For the text-containing cell, return its midpoint in (x, y) coordinate format. 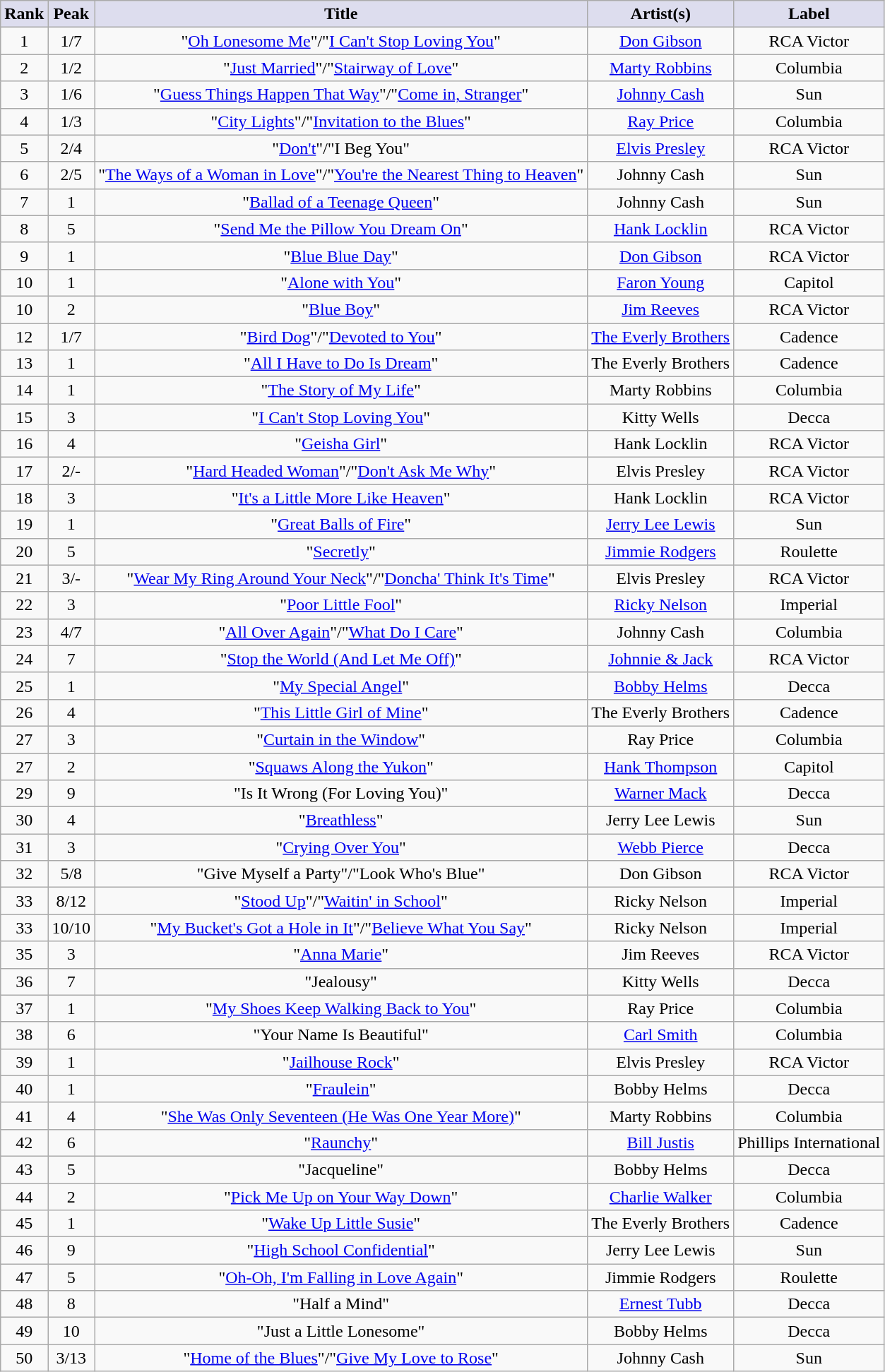
"Half a Mind" (341, 1304)
"Home of the Blues"/"Give My Love to Rose" (341, 1358)
Webb Pierce (661, 847)
1/2 (71, 68)
3/- (71, 578)
25 (24, 686)
"Is It Wrong (For Loving You)" (341, 794)
"The Story of My Life" (341, 390)
"Jacqueline" (341, 1169)
42 (24, 1143)
"Pick Me Up on Your Way Down" (341, 1197)
"All Over Again"/"What Do I Care" (341, 632)
"Stop the World (And Let Me Off)" (341, 659)
Peak (71, 14)
"Oh Lonesome Me"/"I Can't Stop Loving You" (341, 41)
"All I Have to Do Is Dream" (341, 364)
"I Can't Stop Loving You" (341, 417)
15 (24, 417)
5/8 (71, 874)
"My Shoes Keep Walking Back to You" (341, 1008)
14 (24, 390)
"Squaws Along the Yukon" (341, 766)
"Wake Up Little Susie" (341, 1224)
"She Was Only Seventeen (He Was One Year More)" (341, 1116)
2/4 (71, 148)
"Secretly" (341, 551)
22 (24, 605)
"Jealousy" (341, 982)
Label (809, 14)
"Wear My Ring Around Your Neck"/"Doncha' Think It's Time" (341, 578)
"Stood Up"/"Waitin' in School" (341, 901)
"Fraulein" (341, 1089)
"City Lights"/"Invitation to the Blues" (341, 121)
"Your Name Is Beautiful" (341, 1035)
8/12 (71, 901)
"Great Balls of Fire" (341, 525)
13 (24, 364)
"My Special Angel" (341, 686)
Title (341, 14)
Phillips International (809, 1143)
Johnnie & Jack (661, 659)
35 (24, 955)
"Poor Little Fool" (341, 605)
"High School Confidential" (341, 1251)
32 (24, 874)
"Bird Dog"/"Devoted to You" (341, 337)
21 (24, 578)
40 (24, 1089)
12 (24, 337)
"Don't"/"I Beg You" (341, 148)
"Jailhouse Rock" (341, 1062)
"Blue Boy" (341, 309)
2/5 (71, 175)
"Give Myself a Party"/"Look Who's Blue" (341, 874)
"Blue Blue Day" (341, 256)
Bill Justis (661, 1143)
49 (24, 1331)
"Alone with You" (341, 282)
Charlie Walker (661, 1197)
19 (24, 525)
43 (24, 1169)
"Oh-Oh, I'm Falling in Love Again" (341, 1277)
Warner Mack (661, 794)
30 (24, 821)
24 (24, 659)
"Anna Marie" (341, 955)
"Just Married"/"Stairway of Love" (341, 68)
41 (24, 1116)
10/10 (71, 928)
"Raunchy" (341, 1143)
Ernest Tubb (661, 1304)
29 (24, 794)
Artist(s) (661, 14)
31 (24, 847)
26 (24, 712)
18 (24, 498)
Faron Young (661, 282)
44 (24, 1197)
46 (24, 1251)
3/13 (71, 1358)
"Just a Little Lonesome" (341, 1331)
"Geisha Girl" (341, 444)
"Hard Headed Woman"/"Don't Ask Me Why" (341, 471)
"Guess Things Happen That Way"/"Come in, Stranger" (341, 95)
50 (24, 1358)
Hank Thompson (661, 766)
Rank (24, 14)
37 (24, 1008)
23 (24, 632)
17 (24, 471)
36 (24, 982)
"The Ways of a Woman in Love"/"You're the Nearest Thing to Heaven" (341, 175)
45 (24, 1224)
"My Bucket's Got a Hole in It"/"Believe What You Say" (341, 928)
Carl Smith (661, 1035)
"Curtain in the Window" (341, 739)
"Send Me the Pillow You Dream On" (341, 229)
48 (24, 1304)
"Breathless" (341, 821)
16 (24, 444)
39 (24, 1062)
"It's a Little More Like Heaven" (341, 498)
4/7 (71, 632)
"Crying Over You" (341, 847)
"This Little Girl of Mine" (341, 712)
2/- (71, 471)
20 (24, 551)
47 (24, 1277)
38 (24, 1035)
1/6 (71, 95)
"Ballad of a Teenage Queen" (341, 202)
1/3 (71, 121)
